Find where the given text appears and provide that cell's center as [x, y] coordinate. 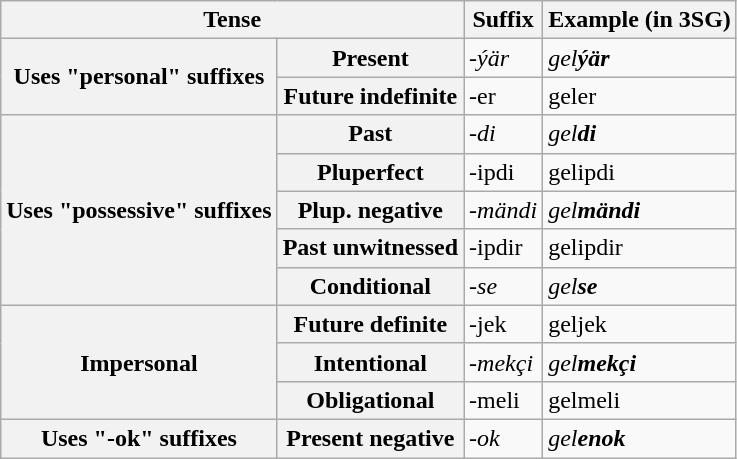
gelýär [640, 58]
Example (in 3SG) [640, 20]
Conditional [370, 286]
Intentional [370, 362]
Uses "personal" suffixes [139, 77]
gelmekçi [640, 362]
Present negative [370, 438]
-mekçi [504, 362]
Uses "-ok" suffixes [139, 438]
-ýär [504, 58]
Pluperfect [370, 172]
gelmeli [640, 400]
gelenok [640, 438]
gelmändi [640, 210]
Uses "possessive" suffixes [139, 210]
-jek [504, 324]
Future indefinite [370, 96]
Tense [232, 20]
gelipdir [640, 248]
Present [370, 58]
geler [640, 96]
Future definite [370, 324]
geldi [640, 134]
-mändi [504, 210]
gelse [640, 286]
-ipdir [504, 248]
-ok [504, 438]
-se [504, 286]
Past unwitnessed [370, 248]
-er [504, 96]
Plup. negative [370, 210]
-di [504, 134]
-meli [504, 400]
Past [370, 134]
Obligational [370, 400]
Suffix [504, 20]
Impersonal [139, 362]
gelipdi [640, 172]
-ipdi [504, 172]
geljek [640, 324]
